Locate the cell with the specified text and output its (x, y) center coordinate. 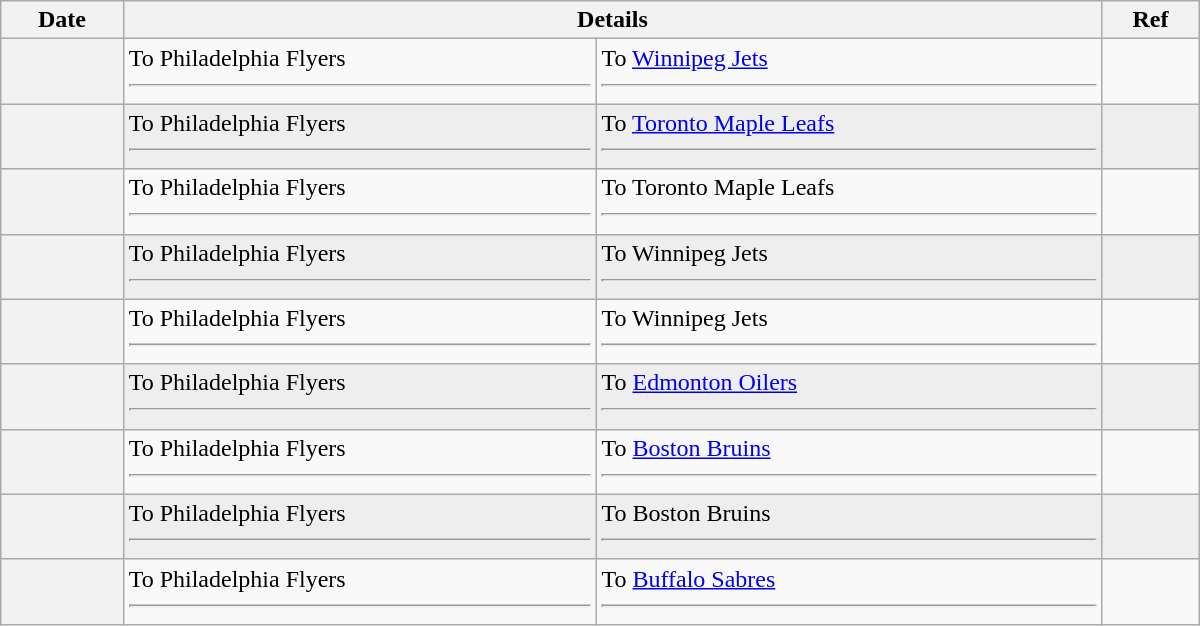
To Buffalo Sabres (849, 592)
To Edmonton Oilers (849, 396)
Date (62, 20)
Ref (1151, 20)
Details (612, 20)
